Provide the [X, Y] coordinate of the cell's center where the given text is located.  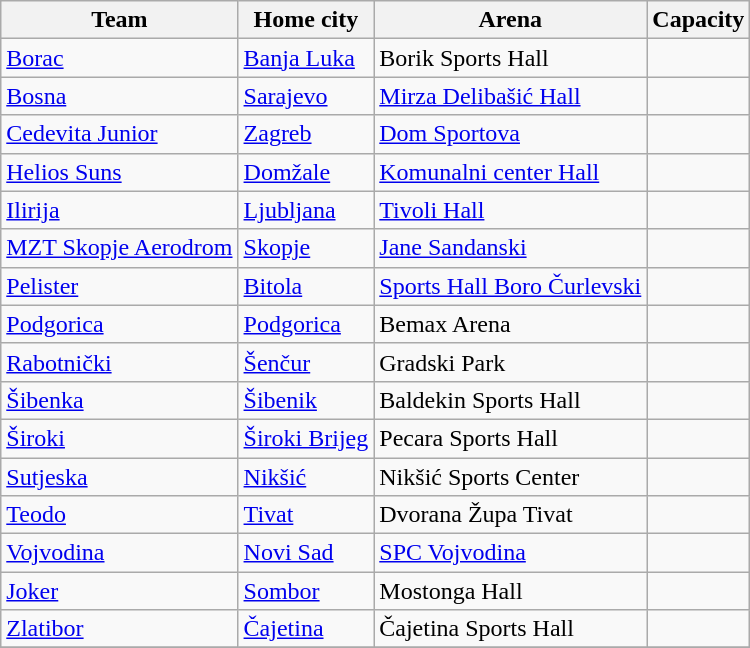
Borac [120, 58]
Dvorana Župa Tivat [510, 515]
Sarajevo [306, 96]
Capacity [698, 20]
Široki Brijeg [306, 438]
Šibenik [306, 400]
Gradski Park [510, 362]
Baldekin Sports Hall [510, 400]
Zagreb [306, 134]
Šenčur [306, 362]
Domžale [306, 172]
Dom Sportova [510, 134]
Široki [120, 438]
Ilirija [120, 210]
Pecara Sports Hall [510, 438]
Vojvodina [120, 553]
Ljubljana [306, 210]
Joker [120, 591]
Banja Luka [306, 58]
Sombor [306, 591]
Zlatibor [120, 629]
Home city [306, 20]
Nikšić [306, 477]
Team [120, 20]
Borik Sports Hall [510, 58]
Komunalni center Hall [510, 172]
Bitola [306, 286]
Mirza Delibašić Hall [510, 96]
Mostonga Hall [510, 591]
Bemax Arena [510, 324]
Čajetina Sports Hall [510, 629]
Tivat [306, 515]
Arena [510, 20]
Šibenka [120, 400]
Helios Suns [120, 172]
Čajetina [306, 629]
Teodo [120, 515]
Cedevita Junior [120, 134]
Bosna [120, 96]
Nikšić Sports Center [510, 477]
MZT Skopje Aerodrom [120, 248]
Sutjeska [120, 477]
Pelister [120, 286]
Novi Sad [306, 553]
Skopje [306, 248]
SPC Vojvodina [510, 553]
Jane Sandanski [510, 248]
Tivoli Hall [510, 210]
Rabotnički [120, 362]
Sports Hall Boro Čurlevski [510, 286]
